Detect which cell encompasses the target text, then output its [X, Y] center coordinate. 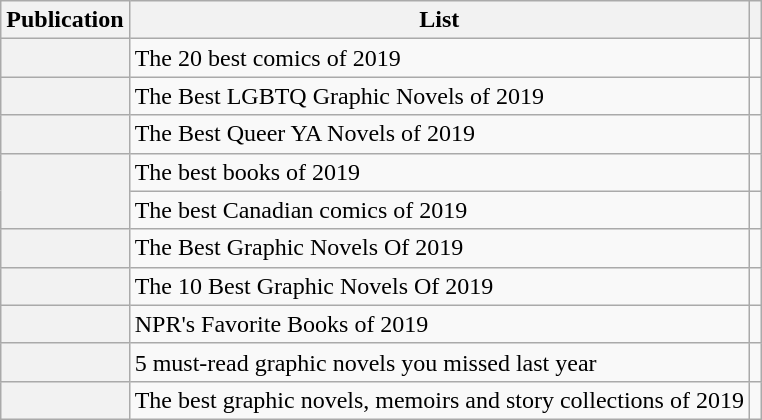
5 must-read graphic novels you missed last year [439, 362]
List [439, 20]
The best books of 2019 [439, 172]
The best Canadian comics of 2019 [439, 210]
Publication [65, 20]
NPR's Favorite Books of 2019 [439, 324]
The Best Graphic Novels Of 2019 [439, 248]
The 20 best comics of 2019 [439, 58]
The best graphic novels, memoirs and story collections of 2019 [439, 400]
The Best Queer YA Novels of 2019 [439, 134]
The 10 Best Graphic Novels Of 2019 [439, 286]
The Best LGBTQ Graphic Novels of 2019 [439, 96]
